Locate the cell with the specified text and output its [X, Y] center coordinate. 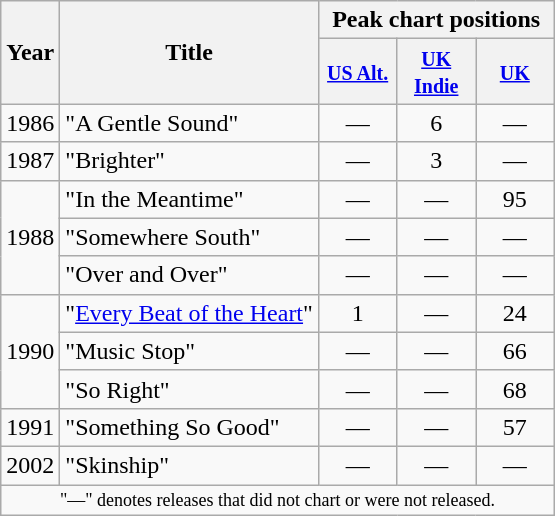
"So Right" [190, 389]
"Music Stop" [190, 351]
1988 [30, 237]
US Alt. [358, 72]
UK Indie [436, 72]
1991 [30, 427]
3 [436, 161]
Year [30, 52]
"—" denotes releases that did not chart or were not released. [278, 500]
"In the Meantime" [190, 199]
68 [516, 389]
Peak chart positions [436, 20]
24 [516, 313]
66 [516, 351]
"Something So Good" [190, 427]
"Skinship" [190, 465]
"A Gentle Sound" [190, 123]
"Over and Over" [190, 275]
1990 [30, 351]
1986 [30, 123]
UK [516, 72]
6 [436, 123]
Title [190, 52]
"Somewhere South" [190, 237]
1 [358, 313]
"Every Beat of the Heart" [190, 313]
2002 [30, 465]
95 [516, 199]
57 [516, 427]
1987 [30, 161]
"Brighter" [190, 161]
